For the text-containing cell, return its midpoint in (X, Y) coordinate format. 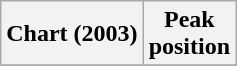
Chart (2003) (72, 34)
Peakposition (189, 34)
